Capture the cell that displays the provided text and extract its (X, Y) central coordinate. 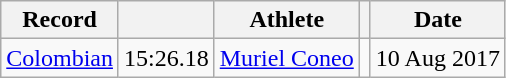
Date (438, 20)
10 Aug 2017 (438, 58)
Colombian (60, 58)
Athlete (286, 20)
Record (60, 20)
Muriel Coneo (286, 58)
15:26.18 (166, 58)
